Pinpoint the cell where the given text exists, returning its (X, Y) midpoint coordinate. 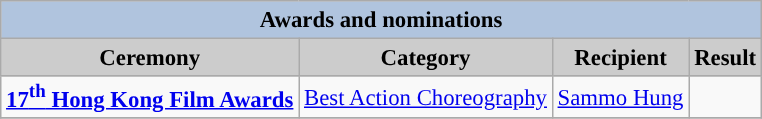
Awards and nominations (382, 20)
Category (426, 58)
Sammo Hung (620, 97)
Result (726, 58)
Best Action Choreography (426, 97)
Recipient (620, 58)
Ceremony (150, 58)
17th Hong Kong Film Awards (150, 97)
